Capture the cell that displays the provided text and extract its [X, Y] central coordinate. 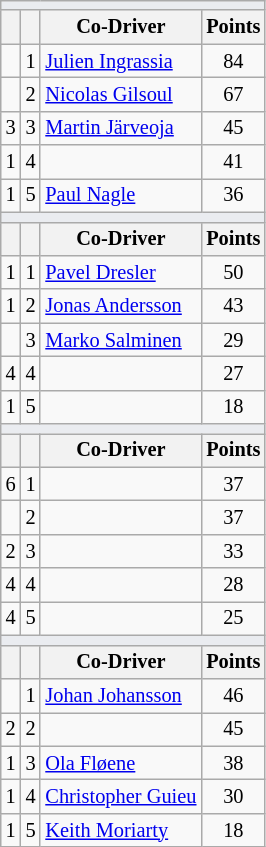
46 [233, 695]
Jonas Andersson [120, 306]
Johan Johansson [120, 695]
25 [233, 618]
28 [233, 585]
27 [233, 373]
84 [233, 61]
Nicolas Gilsoul [120, 94]
43 [233, 306]
30 [233, 796]
Marko Salminen [120, 340]
67 [233, 94]
Christopher Guieu [120, 796]
29 [233, 340]
33 [233, 551]
36 [233, 195]
50 [233, 272]
Julien Ingrassia [120, 61]
Keith Moriarty [120, 830]
Paul Nagle [120, 195]
Ola Fløene [120, 763]
41 [233, 162]
Martin Järveoja [120, 128]
Pavel Dresler [120, 272]
38 [233, 763]
6 [11, 484]
